Identify which cell holds the provided text, then report its (x, y) central coordinate. 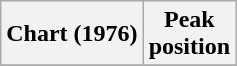
Peakposition (189, 34)
Chart (1976) (72, 34)
